Return the (x, y) coordinate for the center point of the cell that contains the specified text.  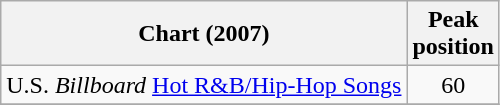
Chart (2007) (204, 34)
Peakposition (453, 34)
U.S. Billboard Hot R&B/Hip-Hop Songs (204, 85)
60 (453, 85)
